Detect which cell encompasses the target text, then output its (X, Y) center coordinate. 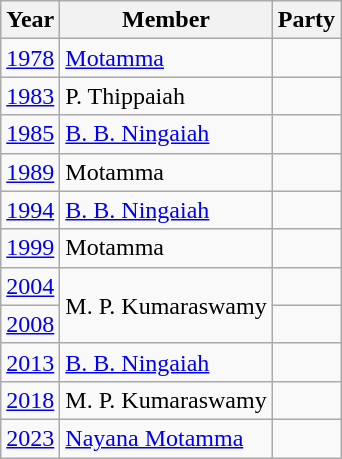
1989 (30, 172)
Member (166, 20)
1994 (30, 210)
Nayana Motamma (166, 438)
2023 (30, 438)
2008 (30, 324)
2013 (30, 362)
2018 (30, 400)
P. Thippaiah (166, 96)
1999 (30, 248)
1978 (30, 58)
Party (306, 20)
Year (30, 20)
1983 (30, 96)
2004 (30, 286)
1985 (30, 134)
